Search for the cell housing the specified text and yield its [x, y] center coordinate. 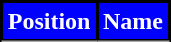
Position [50, 22]
Name [134, 22]
